For the text-containing cell, return its midpoint in [x, y] coordinate format. 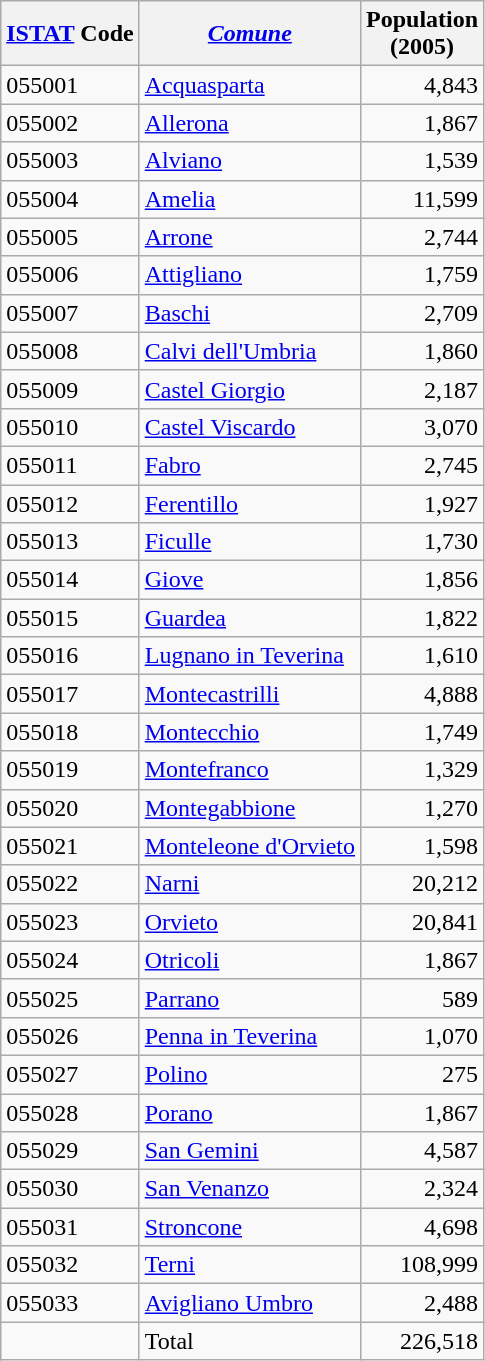
Penna in Teverina [250, 1036]
Alviano [250, 161]
055026 [70, 1036]
055020 [70, 808]
Calvi dell'Umbria [250, 351]
1,270 [422, 808]
Avigliano Umbro [250, 1303]
Orvieto [250, 922]
055028 [70, 1113]
Ficulle [250, 542]
Total [250, 1341]
ISTAT Code [70, 34]
055005 [70, 237]
108,999 [422, 1265]
055027 [70, 1074]
055001 [70, 85]
Amelia [250, 199]
055019 [70, 770]
Montegabbione [250, 808]
055007 [70, 313]
055013 [70, 542]
589 [422, 998]
Castel Giorgio [250, 389]
Montecchio [250, 732]
Lugnano in Teverina [250, 656]
1,749 [422, 732]
2,745 [422, 465]
1,860 [422, 351]
055010 [70, 427]
Comune [250, 34]
Acquasparta [250, 85]
055032 [70, 1265]
055030 [70, 1189]
11,599 [422, 199]
1,730 [422, 542]
Parrano [250, 998]
1,927 [422, 503]
055029 [70, 1151]
Guardea [250, 618]
Porano [250, 1113]
055033 [70, 1303]
055021 [70, 846]
2,324 [422, 1189]
Population (2005) [422, 34]
Monteleone d'Orvieto [250, 846]
San Gemini [250, 1151]
055017 [70, 694]
055031 [70, 1227]
4,888 [422, 694]
1,856 [422, 580]
226,518 [422, 1341]
4,843 [422, 85]
055016 [70, 656]
055012 [70, 503]
Stroncone [250, 1227]
2,187 [422, 389]
1,822 [422, 618]
Fabro [250, 465]
275 [422, 1074]
055011 [70, 465]
2,488 [422, 1303]
Ferentillo [250, 503]
2,744 [422, 237]
055006 [70, 275]
055008 [70, 351]
Baschi [250, 313]
1,610 [422, 656]
San Venanzo [250, 1189]
055002 [70, 123]
1,070 [422, 1036]
2,709 [422, 313]
055025 [70, 998]
1,759 [422, 275]
055009 [70, 389]
Montecastrilli [250, 694]
1,598 [422, 846]
Narni [250, 884]
055015 [70, 618]
4,587 [422, 1151]
4,698 [422, 1227]
Giove [250, 580]
3,070 [422, 427]
Terni [250, 1265]
Polino [250, 1074]
055004 [70, 199]
Montefranco [250, 770]
055022 [70, 884]
Otricoli [250, 960]
20,841 [422, 922]
20,212 [422, 884]
Arrone [250, 237]
Allerona [250, 123]
055014 [70, 580]
055024 [70, 960]
055018 [70, 732]
1,539 [422, 161]
055023 [70, 922]
Castel Viscardo [250, 427]
1,329 [422, 770]
055003 [70, 161]
Attigliano [250, 275]
